Scan for the cell matching the given text and deliver its [x, y] coordinate at center. 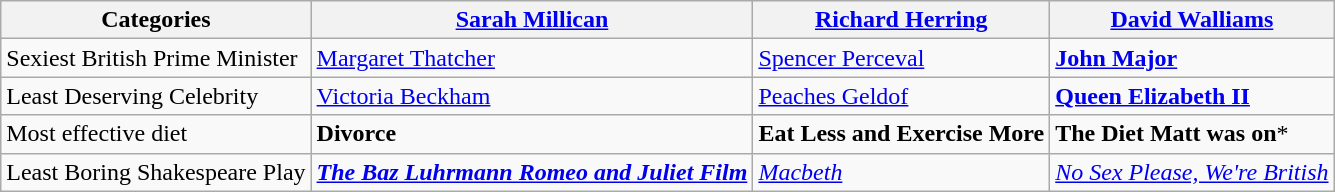
David Walliams [1192, 20]
Spencer Perceval [902, 58]
Eat Less and Exercise More [902, 134]
Categories [156, 20]
Least Boring Shakespeare Play [156, 172]
Least Deserving Celebrity [156, 96]
The Diet Matt was on* [1192, 134]
No Sex Please, We're British [1192, 172]
The Baz Luhrmann Romeo and Juliet Film [532, 172]
Victoria Beckham [532, 96]
Richard Herring [902, 20]
Macbeth [902, 172]
Most effective diet [156, 134]
Queen Elizabeth II [1192, 96]
Sexiest British Prime Minister [156, 58]
Sarah Millican [532, 20]
Peaches Geldof [902, 96]
Margaret Thatcher [532, 58]
Divorce [532, 134]
John Major [1192, 58]
